Capture the cell that displays the provided text and extract its [x, y] central coordinate. 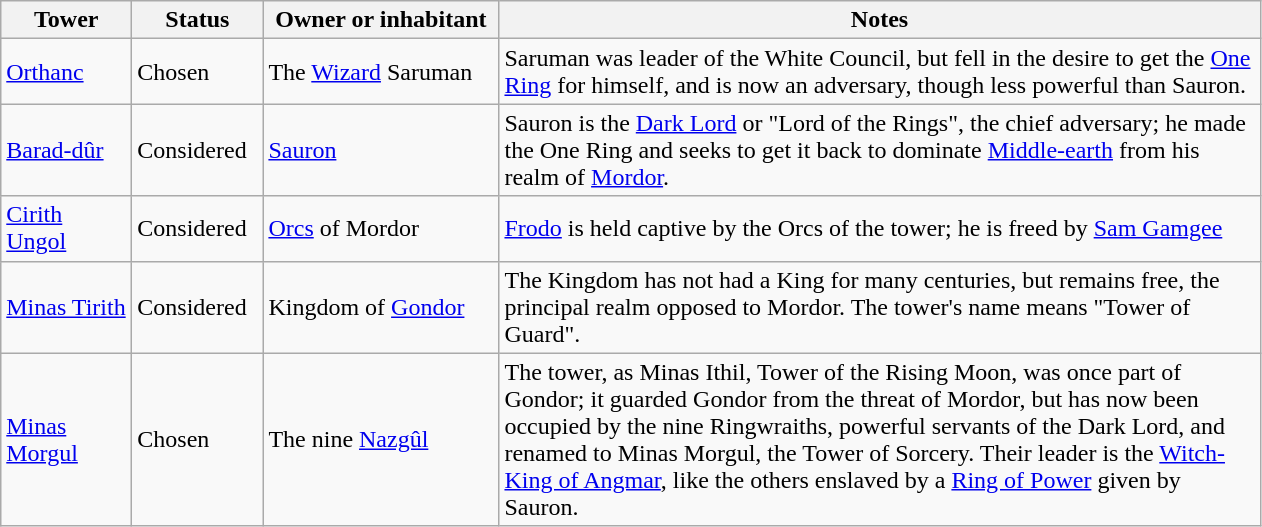
Minas Tirith [66, 307]
Kingdom of Gondor [381, 307]
The Wizard Saruman [381, 72]
Orthanc [66, 72]
Orcs of Mordor [381, 228]
Minas Morgul [66, 440]
The Kingdom has not had a King for many centuries, but remains free, the principal realm opposed to Mordor. The tower's name means "Tower of Guard". [880, 307]
Notes [880, 20]
Cirith Ungol [66, 228]
Sauron [381, 150]
The nine Nazgûl [381, 440]
Tower [66, 20]
Owner or inhabitant [381, 20]
Frodo is held captive by the Orcs of the tower; he is freed by Sam Gamgee [880, 228]
Status [198, 20]
Barad-dûr [66, 150]
